Extract the (x, y) coordinate from the center of the cell holding the provided text.  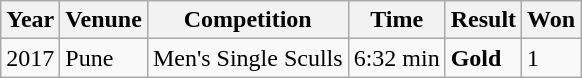
Pune (104, 58)
Gold (483, 58)
Year (30, 20)
Time (396, 20)
6:32 min (396, 58)
Competition (248, 20)
Venune (104, 20)
1 (552, 58)
Men's Single Sculls (248, 58)
2017 (30, 58)
Won (552, 20)
Result (483, 20)
